Determine the [X, Y] coordinate at the center of the cell enclosing the given text.  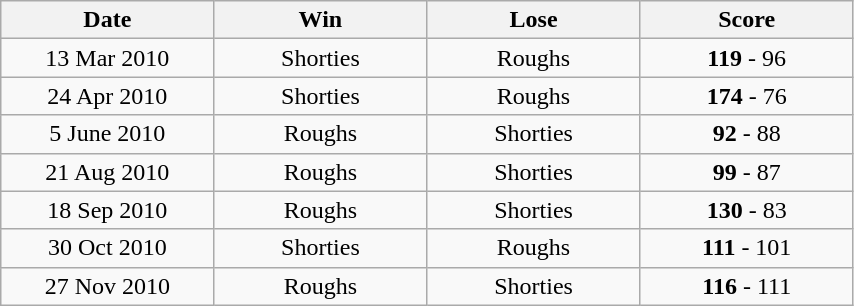
13 Mar 2010 [108, 58]
116 - 111 [746, 286]
111 - 101 [746, 248]
21 Aug 2010 [108, 172]
Lose [534, 20]
24 Apr 2010 [108, 96]
Date [108, 20]
Win [320, 20]
92 - 88 [746, 134]
99 - 87 [746, 172]
119 - 96 [746, 58]
30 Oct 2010 [108, 248]
174 - 76 [746, 96]
130 - 83 [746, 210]
18 Sep 2010 [108, 210]
5 June 2010 [108, 134]
Score [746, 20]
27 Nov 2010 [108, 286]
